Return [x, y] of the center of cell containing provided text 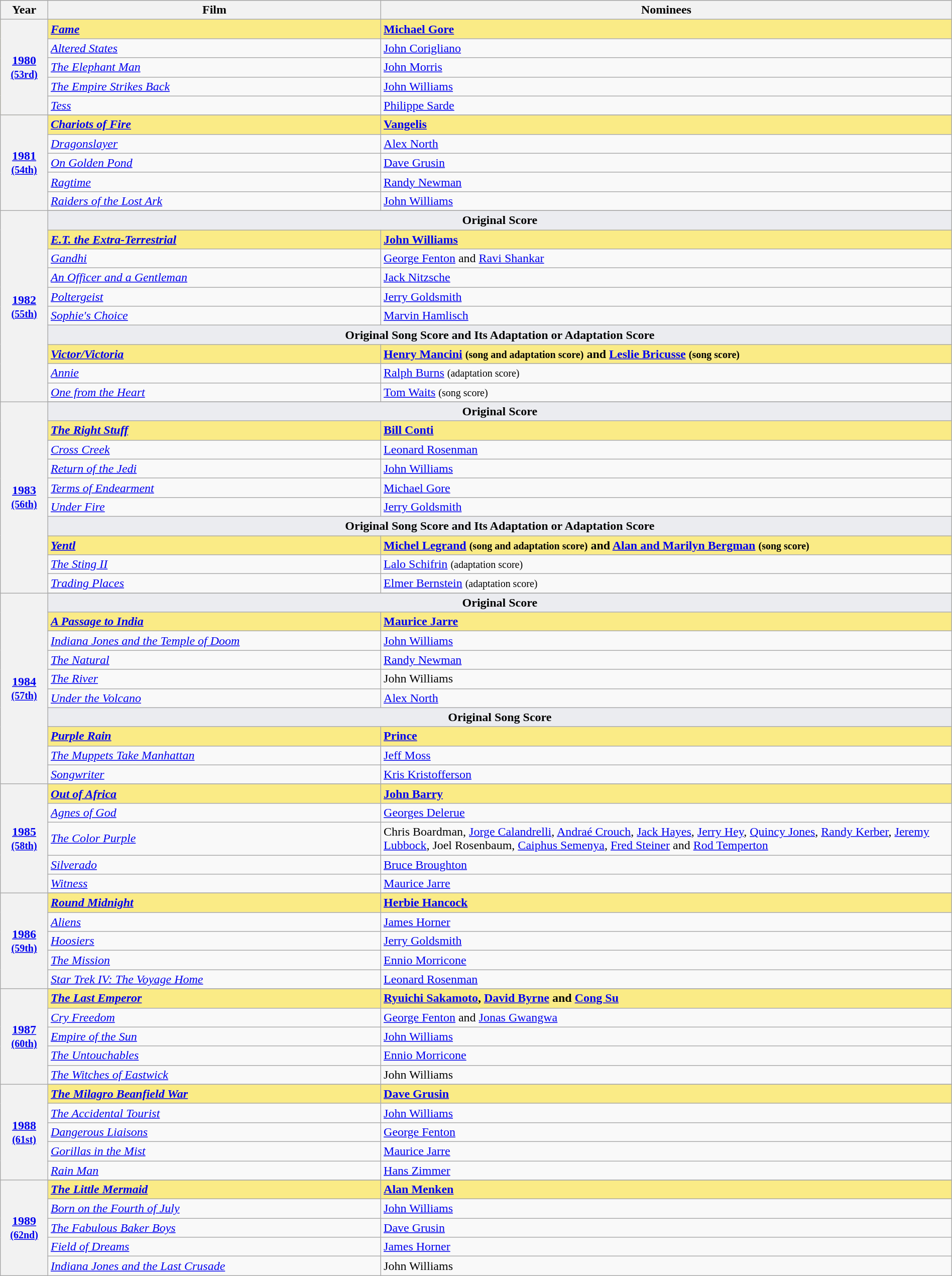
1980(53rd) [24, 67]
Bruce Broughton [667, 864]
Round Midnight [214, 903]
Return of the Jedi [214, 469]
The River [214, 679]
Born on the Fourth of July [214, 1209]
Henry Mancini (song and adaptation score) and Leslie Bricusse (song score) [667, 354]
Under the Volcano [214, 698]
Dragonslayer [214, 144]
1988(61st) [24, 1132]
Original Song Score [500, 717]
Star Trek IV: The Voyage Home [214, 979]
Victor/Victoria [214, 354]
The Untouchables [214, 1056]
Lalo Schifrin (adaptation score) [667, 564]
Indiana Jones and the Temple of Doom [214, 641]
Indiana Jones and the Last Crusade [214, 1266]
1985(58th) [24, 839]
The Right Stuff [214, 430]
Hoosiers [214, 941]
The Accidental Tourist [214, 1113]
The Natural [214, 660]
The Color Purple [214, 839]
Witness [214, 884]
Ragtime [214, 182]
An Officer and a Gentleman [214, 278]
Yentl [214, 545]
Ralph Burns (adaptation score) [667, 373]
E.T. the Extra-Terrestrial [214, 240]
Georges Delerue [667, 813]
Terms of Endearment [214, 488]
Sophie's Choice [214, 316]
Vangelis [667, 125]
George Fenton and Jonas Gwangwa [667, 1017]
1981(54th) [24, 163]
Tess [214, 105]
A Passage to India [214, 622]
The Milagro Beanfield War [214, 1094]
Dangerous Liaisons [214, 1132]
Film [214, 10]
Tom Waits (song score) [667, 392]
Empire of the Sun [214, 1036]
John Corigliano [667, 48]
Aliens [214, 922]
Ryuichi Sakamoto, David Byrne and Cong Su [667, 998]
Michel Legrand (song and adaptation score) and Alan and Marilyn Bergman (song score) [667, 545]
Out of Africa [214, 793]
Bill Conti [667, 430]
Marvin Hamlisch [667, 316]
Poltergeist [214, 297]
Jeff Moss [667, 755]
The Last Emperor [214, 998]
Agnes of God [214, 813]
Alan Menken [667, 1190]
The Fabulous Baker Boys [214, 1228]
John Barry [667, 793]
1984(57th) [24, 689]
Herbie Hancock [667, 903]
Philippe Sarde [667, 105]
Altered States [214, 48]
Jack Nitzsche [667, 278]
The Little Mermaid [214, 1190]
Prince [667, 736]
The Witches of Eastwick [214, 1075]
Under Fire [214, 507]
Trading Places [214, 584]
Cry Freedom [214, 1017]
Hans Zimmer [667, 1171]
1986(59th) [24, 941]
Raiders of the Lost Ark [214, 201]
George Fenton and Ravi Shankar [667, 259]
On Golden Pond [214, 163]
Purple Rain [214, 736]
Field of Dreams [214, 1247]
Gorillas in the Mist [214, 1151]
1989(62nd) [24, 1228]
The Muppets Take Manhattan [214, 755]
Gandhi [214, 259]
One from the Heart [214, 392]
1982(55th) [24, 306]
Nominees [667, 10]
Chariots of Fire [214, 125]
Fame [214, 29]
The Elephant Man [214, 67]
Silverado [214, 864]
The Empire Strikes Back [214, 86]
George Fenton [667, 1132]
John Morris [667, 67]
Kris Kristofferson [667, 774]
1983(56th) [24, 497]
Year [24, 10]
The Sting II [214, 564]
1987(60th) [24, 1036]
Cross Creek [214, 449]
Elmer Bernstein (adaptation score) [667, 584]
The Mission [214, 960]
Rain Man [214, 1171]
Songwriter [214, 774]
Annie [214, 373]
